Detect which cell encompasses the target text, then output its [x, y] center coordinate. 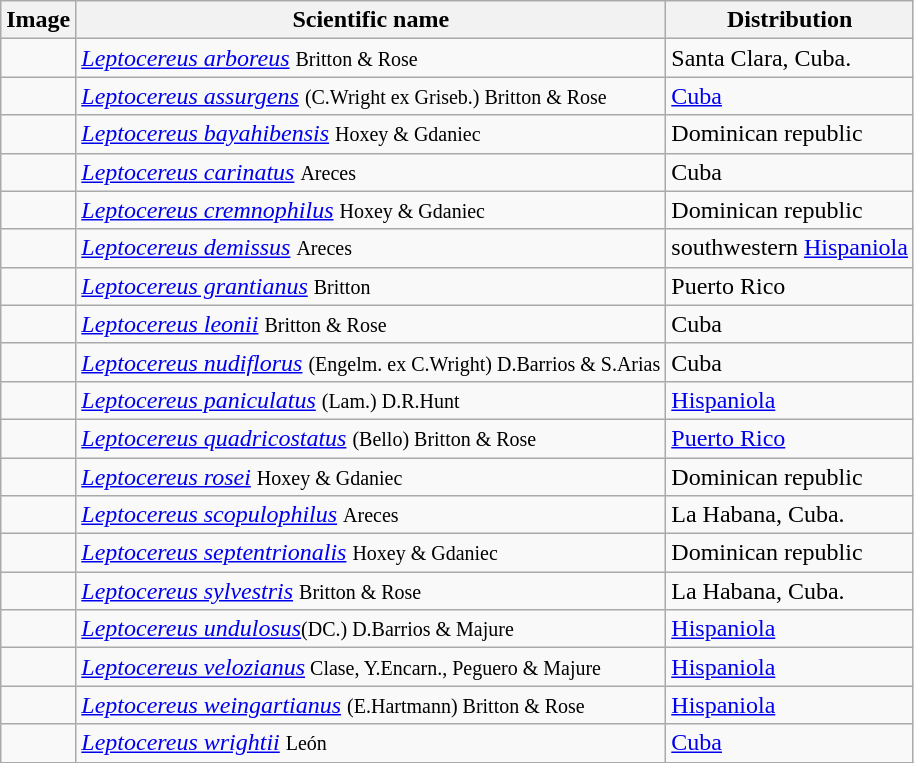
Leptocereus septentrionalis Hoxey & Gdaniec [371, 553]
Leptocereus assurgens (C.Wright ex Griseb.) Britton & Rose [371, 96]
Leptocereus quadricostatus (Bello) Britton & Rose [371, 438]
Leptocereus leonii Britton & Rose [371, 324]
southwestern Hispaniola [790, 248]
Leptocereus cremnophilus Hoxey & Gdaniec [371, 210]
Leptocereus carinatus Areces [371, 172]
Leptocereus grantianus Britton [371, 286]
Leptocereus rosei Hoxey & Gdaniec [371, 477]
Distribution [790, 20]
Leptocereus scopulophilus Areces [371, 515]
Leptocereus undulosus(DC.) D.Barrios & Majure [371, 629]
Leptocereus arboreus Britton & Rose [371, 58]
Image [38, 20]
Leptocereus nudiflorus (Engelm. ex C.Wright) D.Barrios & S.Arias [371, 362]
Scientific name [371, 20]
Leptocereus wrightii León [371, 743]
Leptocereus weingartianus (E.Hartmann) Britton & Rose [371, 705]
Leptocereus demissus Areces [371, 248]
Leptocereus paniculatus (Lam.) D.R.Hunt [371, 400]
Santa Clara, Cuba. [790, 58]
Leptocereus sylvestris Britton & Rose [371, 591]
Leptocereus velozianus Clase, Y.Encarn., Peguero & Majure [371, 667]
Leptocereus bayahibensis Hoxey & Gdaniec [371, 134]
